Capture the cell that displays the provided text and extract its [x, y] central coordinate. 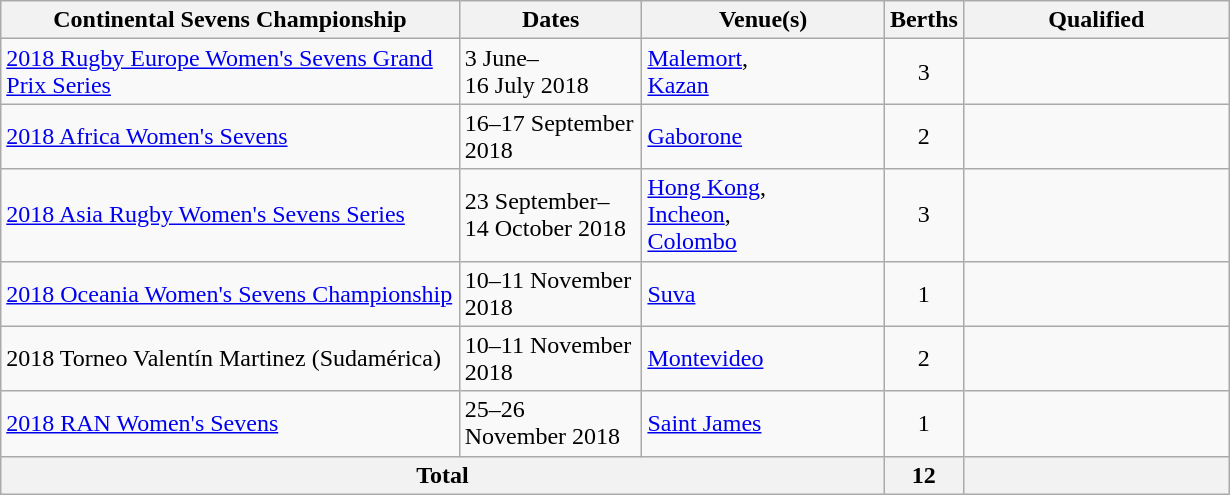
2018 RAN Women's Sevens [230, 424]
Suva [763, 294]
12 [924, 475]
Malemort, Kazan [763, 72]
25–26 November 2018 [550, 424]
Montevideo [763, 358]
Venue(s) [763, 20]
16–17 September 2018 [550, 136]
2018 Africa Women's Sevens [230, 136]
Qualified [1096, 20]
23 September–14 October 2018 [550, 215]
2018 Oceania Women's Sevens Championship [230, 294]
2018 Torneo Valentín Martinez (Sudamérica) [230, 358]
3 June–16 July 2018 [550, 72]
Dates [550, 20]
Saint James [763, 424]
2018 Asia Rugby Women's Sevens Series [230, 215]
Continental Sevens Championship [230, 20]
Berths [924, 20]
Total [443, 475]
Hong Kong, Incheon, Colombo [763, 215]
Gaborone [763, 136]
2018 Rugby Europe Women's Sevens Grand Prix Series [230, 72]
